From the cell containing the given text, extract its center point as [X, Y] coordinate. 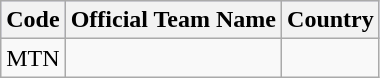
MTN [33, 58]
Official Team Name [173, 20]
Code [33, 20]
Country [331, 20]
